Extract the [X, Y] coordinate from the center of the cell holding the provided text.  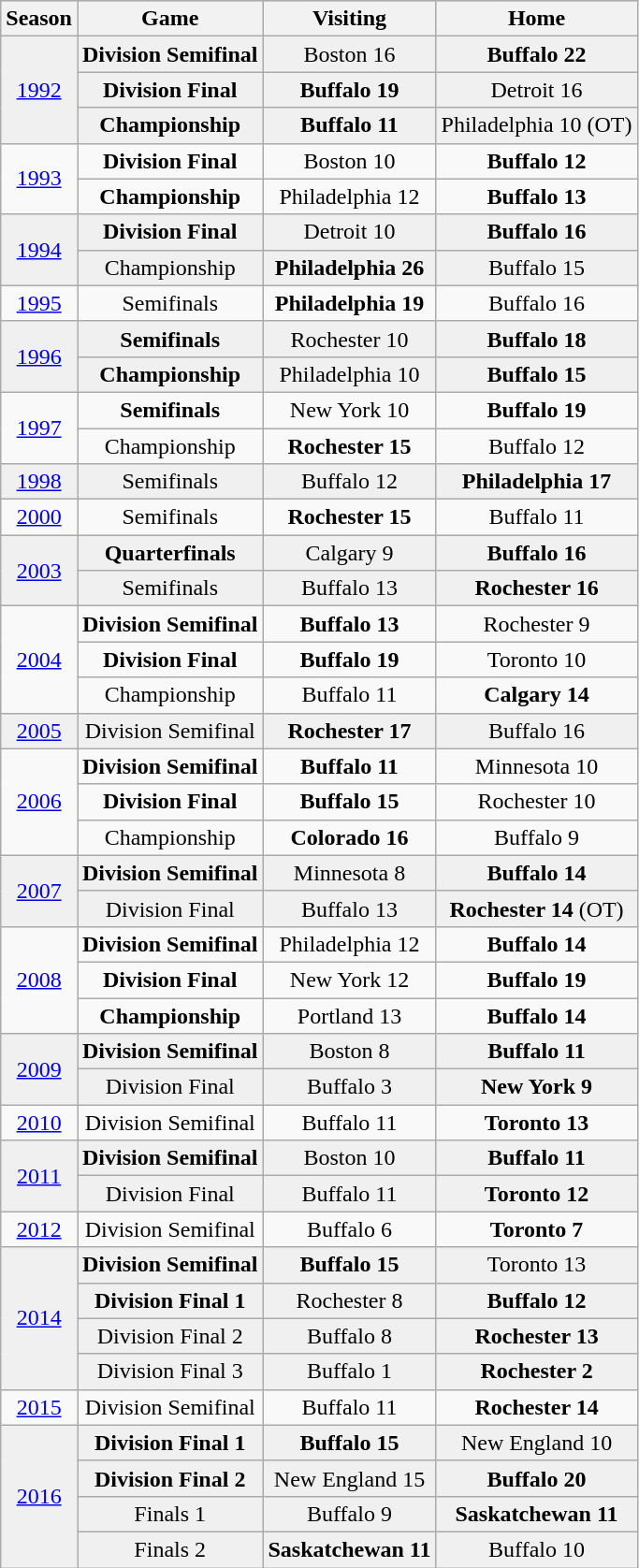
2005 [39, 731]
Rochester 14 [537, 1407]
2015 [39, 1407]
2012 [39, 1229]
Rochester 8 [350, 1300]
Visiting [350, 19]
1996 [39, 356]
2016 [39, 1496]
Boston 16 [350, 54]
Division Final 3 [169, 1372]
Buffalo 18 [537, 339]
Rochester 16 [537, 588]
Buffalo 8 [350, 1336]
2009 [39, 1069]
Toronto 7 [537, 1229]
Finals 1 [169, 1514]
Buffalo 1 [350, 1372]
2007 [39, 891]
Season [39, 19]
2004 [39, 660]
New York 12 [350, 980]
1997 [39, 428]
Colorado 16 [350, 837]
2006 [39, 802]
Detroit 10 [350, 232]
Buffalo 3 [350, 1087]
2003 [39, 571]
Calgary 14 [537, 695]
Home [537, 19]
Buffalo 22 [537, 54]
Rochester 9 [537, 624]
Rochester 14 (OT) [537, 908]
New England 15 [350, 1478]
Calgary 9 [350, 553]
2011 [39, 1176]
New England 10 [537, 1443]
Quarterfinals [169, 553]
Philadelphia 19 [350, 303]
Rochester 17 [350, 731]
Minnesota 8 [350, 873]
1993 [39, 179]
Rochester 13 [537, 1336]
New York 10 [350, 410]
1992 [39, 90]
Philadelphia 10 [350, 374]
Buffalo 6 [350, 1229]
Portland 13 [350, 1015]
Rochester 2 [537, 1372]
2000 [39, 517]
Philadelphia 10 (OT) [537, 125]
Buffalo 10 [537, 1549]
2010 [39, 1123]
Minnesota 10 [537, 766]
Buffalo 20 [537, 1478]
2014 [39, 1318]
2008 [39, 980]
New York 9 [537, 1087]
1998 [39, 482]
1994 [39, 250]
Toronto 10 [537, 660]
Philadelphia 26 [350, 268]
Detroit 16 [537, 90]
Boston 8 [350, 1052]
Game [169, 19]
Finals 2 [169, 1549]
Philadelphia 17 [537, 482]
Toronto 12 [537, 1194]
1995 [39, 303]
